Scan for the cell matching the given text and deliver its (x, y) coordinate at center. 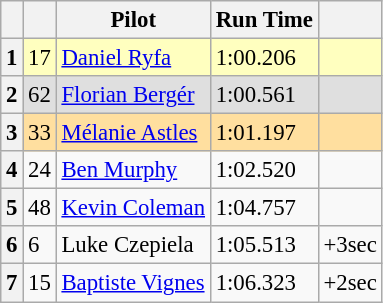
5 (12, 208)
+2sec (350, 283)
4 (12, 170)
7 (12, 283)
Kevin Coleman (133, 208)
2 (12, 95)
1 (12, 58)
48 (40, 208)
Mélanie Astles (133, 133)
1:05.513 (264, 245)
1:01.197 (264, 133)
17 (40, 58)
24 (40, 170)
1:06.323 (264, 283)
1:02.520 (264, 170)
33 (40, 133)
Run Time (264, 20)
+3sec (350, 245)
3 (12, 133)
Daniel Ryfa (133, 58)
15 (40, 283)
1:00.206 (264, 58)
Baptiste Vignes (133, 283)
Luke Czepiela (133, 245)
Florian Bergér (133, 95)
1:04.757 (264, 208)
Ben Murphy (133, 170)
62 (40, 95)
Pilot (133, 20)
1:00.561 (264, 95)
